From the cell containing the given text, extract its center point as [x, y] coordinate. 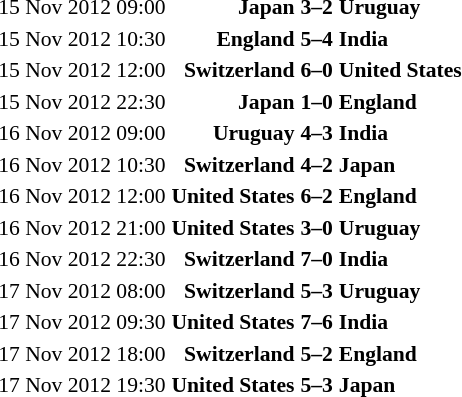
3–0 [316, 228]
4–2 [316, 164]
6–2 [316, 196]
5–4 [316, 38]
4–3 [316, 133]
6–0 [316, 70]
5–2 [316, 354]
7–6 [316, 322]
Uruguay [233, 133]
7–0 [316, 259]
England [233, 38]
1–0 [316, 102]
5–3 [316, 290]
Japan [233, 102]
